Locate the cell with the specified text and output its (X, Y) center coordinate. 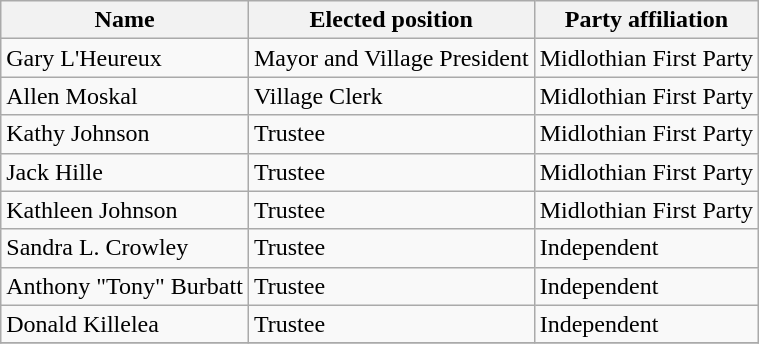
Sandra L. Crowley (125, 248)
Jack Hille (125, 172)
Donald Killelea (125, 324)
Mayor and Village President (391, 58)
Kathy Johnson (125, 134)
Village Clerk (391, 96)
Elected position (391, 20)
Gary L'Heureux (125, 58)
Party affiliation (646, 20)
Kathleen Johnson (125, 210)
Name (125, 20)
Allen Moskal (125, 96)
Anthony "Tony" Burbatt (125, 286)
